Pinpoint the cell where the given text exists, returning its [X, Y] midpoint coordinate. 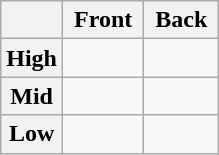
Back [182, 20]
High [32, 58]
Front [104, 20]
Mid [32, 96]
Low [32, 134]
